Determine the [x, y] coordinate at the center of the cell enclosing the given text.  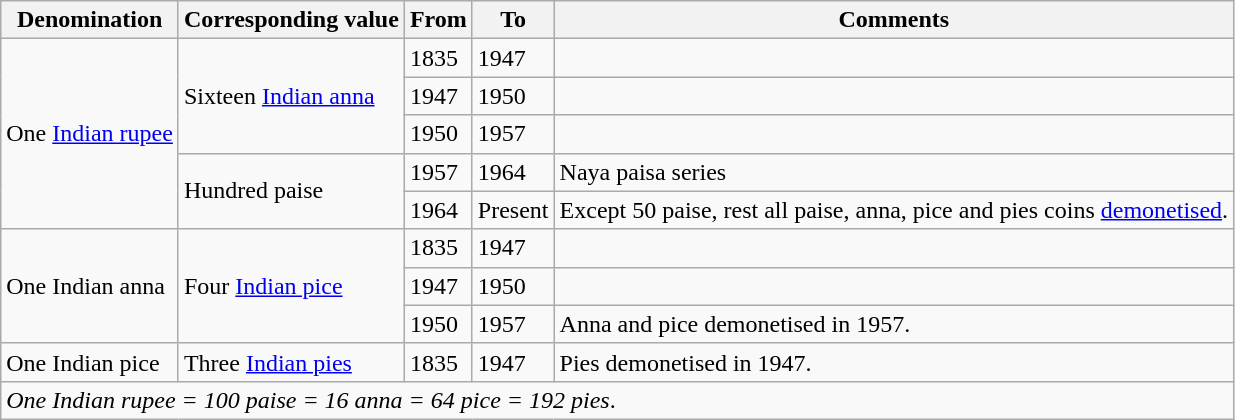
One Indian rupee = 100 paise = 16 anna = 64 pice = 192 pies. [618, 400]
From [438, 20]
Anna and pice demonetised in 1957. [894, 324]
Naya paisa series [894, 172]
Corresponding value [291, 20]
Pies demonetised in 1947. [894, 362]
One Indian rupee [90, 134]
To [513, 20]
Except 50 paise, rest all paise, anna, pice and pies coins demonetised. [894, 210]
One Indian anna [90, 286]
Present [513, 210]
Three Indian pies [291, 362]
Comments [894, 20]
Sixteen Indian anna [291, 96]
Denomination [90, 20]
Hundred paise [291, 191]
Four Indian pice [291, 286]
One Indian pice [90, 362]
